Detect which cell encompasses the target text, then output its (X, Y) center coordinate. 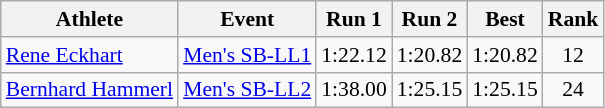
24 (574, 90)
Run 1 (354, 19)
Rank (574, 19)
Best (504, 19)
Men's SB-LL1 (247, 55)
1:22.12 (354, 55)
Athlete (90, 19)
Men's SB-LL2 (247, 90)
12 (574, 55)
1:38.00 (354, 90)
Event (247, 19)
Rene Eckhart (90, 55)
Bernhard Hammerl (90, 90)
Run 2 (430, 19)
